Determine the [X, Y] coordinate at the center of the cell enclosing the given text.  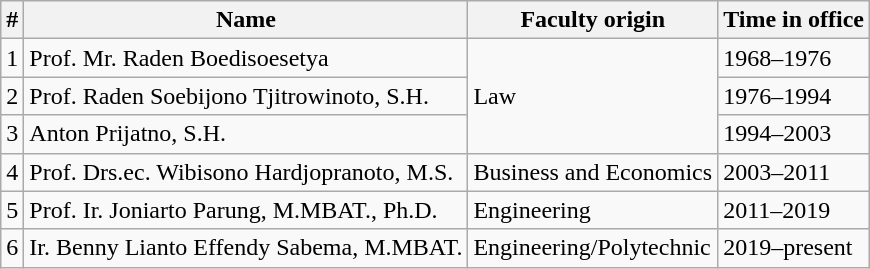
6 [12, 248]
Engineering [593, 210]
1968–1976 [794, 58]
Name [246, 20]
1976–1994 [794, 96]
5 [12, 210]
1994–2003 [794, 134]
Ir. Benny Lianto Effendy Sabema, M.MBAT. [246, 248]
Anton Prijatno, S.H. [246, 134]
2019–present [794, 248]
2 [12, 96]
3 [12, 134]
1 [12, 58]
Prof. Drs.ec. Wibisono Hardjopranoto, M.S. [246, 172]
2011–2019 [794, 210]
Faculty origin [593, 20]
Engineering/Polytechnic [593, 248]
Prof. Raden Soebijono Tjitrowinoto, S.H. [246, 96]
Business and Economics [593, 172]
Prof. Mr. Raden Boedisoesetya [246, 58]
# [12, 20]
Prof. Ir. Joniarto Parung, M.MBAT., Ph.D. [246, 210]
4 [12, 172]
2003–2011 [794, 172]
Time in office [794, 20]
Law [593, 96]
